Identify which cell holds the provided text, then report its (X, Y) central coordinate. 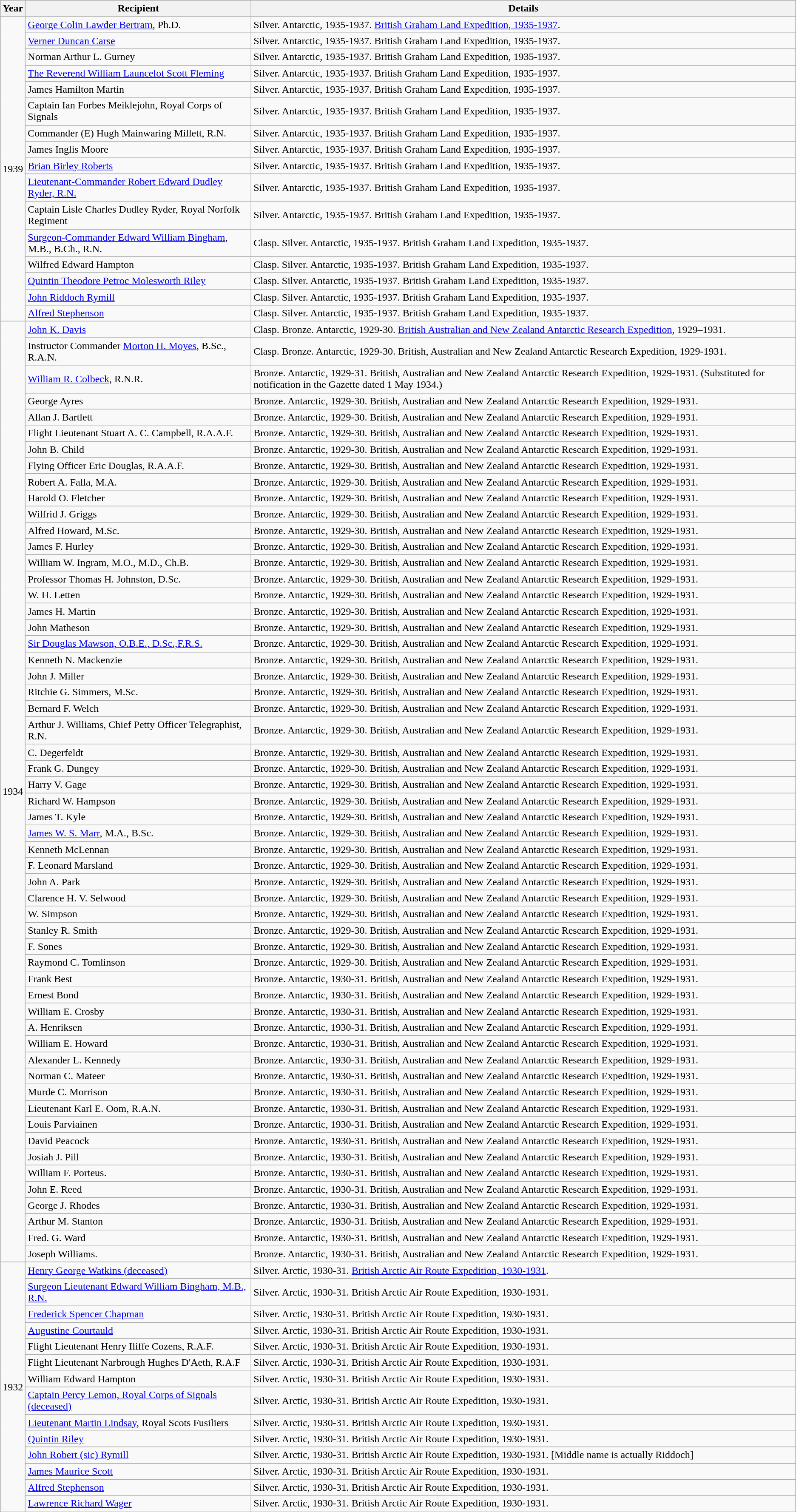
Lieutenant Martin Lindsay, Royal Scots Fusiliers (139, 1423)
Kenneth McLennan (139, 850)
Fred. G. Ward (139, 1238)
Frederick Spencer Chapman (139, 1314)
George Ayres (139, 401)
Lieutenant Karl E. Oom, R.A.N. (139, 1108)
John K. Davis (139, 330)
Flying Officer Eric Douglas, R.A.A.F. (139, 466)
Alfred Howard, M.Sc. (139, 530)
George J. Rhodes (139, 1205)
Instructor Commander Morton H. Moyes, B.Sc., R.A.N. (139, 351)
Recipient (139, 9)
A. Henriksen (139, 1027)
Commander (E) Hugh Mainwaring Millett, R.N. (139, 133)
Ernest Bond (139, 995)
Harry V. Gage (139, 784)
Professor Thomas H. Johnston, D.Sc. (139, 579)
Norman Arthur L. Gurney (139, 57)
F. Leonard Marsland (139, 866)
John J. Miller (139, 676)
William E. Howard (139, 1043)
Lieutenant-Commander Robert Edward Dudley Ryder, R.N. (139, 187)
Quintin Riley (139, 1439)
Joseph Williams. (139, 1254)
Richard W. Hampson (139, 801)
Captain Lisle Charles Dudley Ryder, Royal Norfolk Regiment (139, 215)
The Reverend William Launcelot Scott Fleming (139, 73)
Sir Douglas Mawson, O.B.E., D.Sc.,F.R.S. (139, 644)
James F. Hurley (139, 547)
C. Degerfeldt (139, 752)
John E. Reed (139, 1189)
Year (13, 9)
James Maurice Scott (139, 1471)
Arthur J. Williams, Chief Petty Officer Telegraphist, R.N. (139, 730)
Clasp. Bronze. Antarctic, 1929-30. British Australian and New Zealand Antarctic Research Expedition, 1929–1931. (524, 330)
1932 (13, 1387)
Frank G. Dungey (139, 768)
William F. Porteus. (139, 1173)
Silver. Arctic, 1930-31. British Arctic Air Route Expedition, 1930-1931. [Middle name is actually Riddoch] (524, 1455)
Harold O. Fletcher (139, 498)
John B. Child (139, 449)
James Hamilton Martin (139, 89)
William E. Crosby (139, 1011)
Flight Lieutenant Stuart A. C. Campbell, R.A.A.F. (139, 433)
William W. Ingram, M.O., M.D., Ch.B. (139, 563)
Flight Lieutenant Henry Iliffe Cozens, R.A.F. (139, 1347)
Clarence H. V. Selwood (139, 898)
Details (524, 9)
Norman C. Mateer (139, 1076)
Alexander L. Kennedy (139, 1060)
John A. Park (139, 882)
Raymond C. Tomlinson (139, 963)
Arthur M. Stanton (139, 1222)
Josiah J. Pill (139, 1157)
Robert A. Falla, M.A. (139, 482)
Murde C. Morrison (139, 1092)
John Robert (sic) Rymill (139, 1455)
Allan J. Bartlett (139, 417)
James T. Kyle (139, 817)
Wilfred Edward Hampton (139, 265)
Clasp. Bronze. Antarctic, 1929-30. British, Australian and New Zealand Antarctic Research Expedition, 1929-1931. (524, 351)
Quintin Theodore Petroc Molesworth Riley (139, 281)
Frank Best (139, 979)
George Colin Lawder Bertram, Ph.D. (139, 25)
James H. Martin (139, 611)
1934 (13, 792)
Henry George Watkins (deceased) (139, 1270)
Stanley R. Smith (139, 930)
Verner Duncan Carse (139, 41)
W. H. Letten (139, 595)
1939 (13, 169)
James Inglis Moore (139, 149)
Louis Parviainen (139, 1125)
John Matheson (139, 628)
John Riddoch Rymill (139, 297)
W. Simpson (139, 914)
Flight Lieutenant Narbrough Hughes D'Aeth, R.A.F (139, 1363)
William R. Colbeck, R.N.R. (139, 379)
Captain Percy Lemon, Royal Corps of Signals (deceased) (139, 1401)
Brian Birley Roberts (139, 165)
William Edward Hampton (139, 1379)
Ritchie G. Simmers, M.Sc. (139, 692)
Kenneth N. Mackenzie (139, 660)
Surgeon Lieutenant Edward William Bingham, M.B., R.N. (139, 1292)
David Peacock (139, 1141)
Surgeon-Commander Edward William Bingham, M.B., B.Ch., R.N. (139, 242)
Bernard F. Welch (139, 708)
Wilfrid J. Griggs (139, 514)
F. Sones (139, 946)
Captain Ian Forbes Meiklejohn, Royal Corps of Signals (139, 111)
Augustine Courtauld (139, 1330)
Lawrence Richard Wager (139, 1503)
James W. S. Marr, M.A., B.Sc. (139, 833)
